Return (X, Y) of the center of cell containing provided text 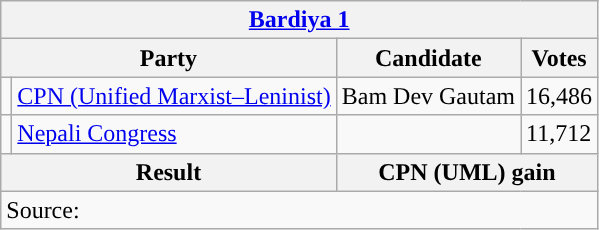
Result (168, 172)
Nepali Congress (174, 134)
16,486 (560, 96)
Source: (300, 210)
Party (168, 58)
Candidate (428, 58)
CPN (Unified Marxist–Leninist) (174, 96)
Bam Dev Gautam (428, 96)
CPN (UML) gain (466, 172)
Bardiya 1 (300, 20)
11,712 (560, 134)
Votes (560, 58)
